Return the (X, Y) coordinate for the center point of the cell that contains the specified text.  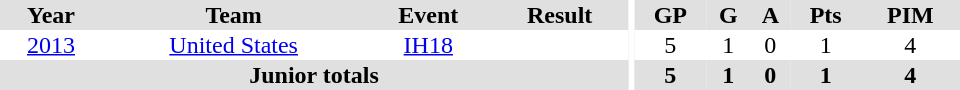
Team (234, 15)
2013 (51, 45)
G (728, 15)
Pts (826, 15)
GP (670, 15)
Event (428, 15)
A (770, 15)
IH18 (428, 45)
Year (51, 15)
United States (234, 45)
Junior totals (314, 75)
Result (560, 15)
PIM (910, 15)
